Extract the (X, Y) coordinate from the center of the cell holding the provided text.  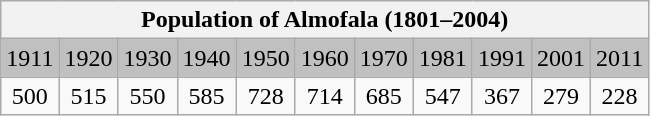
1940 (206, 58)
728 (266, 96)
1981 (442, 58)
2011 (619, 58)
1970 (384, 58)
685 (384, 96)
1950 (266, 58)
714 (324, 96)
367 (502, 96)
1960 (324, 58)
279 (560, 96)
1911 (30, 58)
Population of Almofala (1801–2004) (325, 20)
1930 (148, 58)
585 (206, 96)
550 (148, 96)
547 (442, 96)
2001 (560, 58)
1920 (88, 58)
515 (88, 96)
500 (30, 96)
228 (619, 96)
1991 (502, 58)
